Find where the given text appears and provide that cell's center as (X, Y) coordinate. 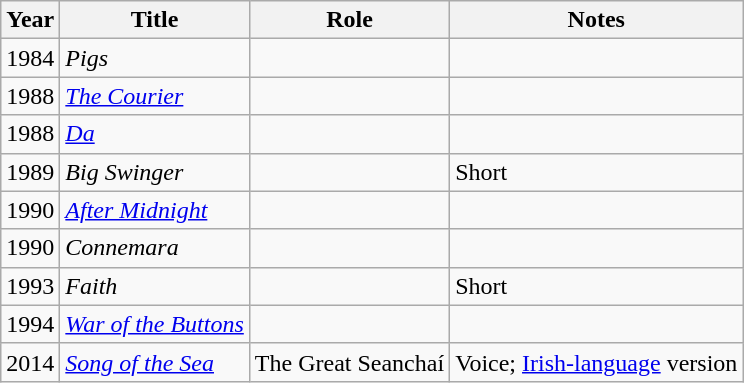
Connemara (155, 248)
The Courier (155, 96)
Faith (155, 286)
Voice; Irish-language version (596, 362)
Big Swinger (155, 172)
Year (30, 20)
Notes (596, 20)
War of the Buttons (155, 324)
1989 (30, 172)
2014 (30, 362)
The Great Seanchaí (349, 362)
After Midnight (155, 210)
Title (155, 20)
Da (155, 134)
1994 (30, 324)
1984 (30, 58)
Song of the Sea (155, 362)
Role (349, 20)
1993 (30, 286)
Pigs (155, 58)
